Pinpoint the cell where the given text exists, returning its (X, Y) midpoint coordinate. 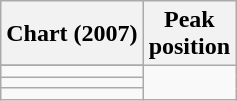
Peakposition (189, 34)
Chart (2007) (72, 34)
